For the text-containing cell, return its midpoint in [X, Y] coordinate format. 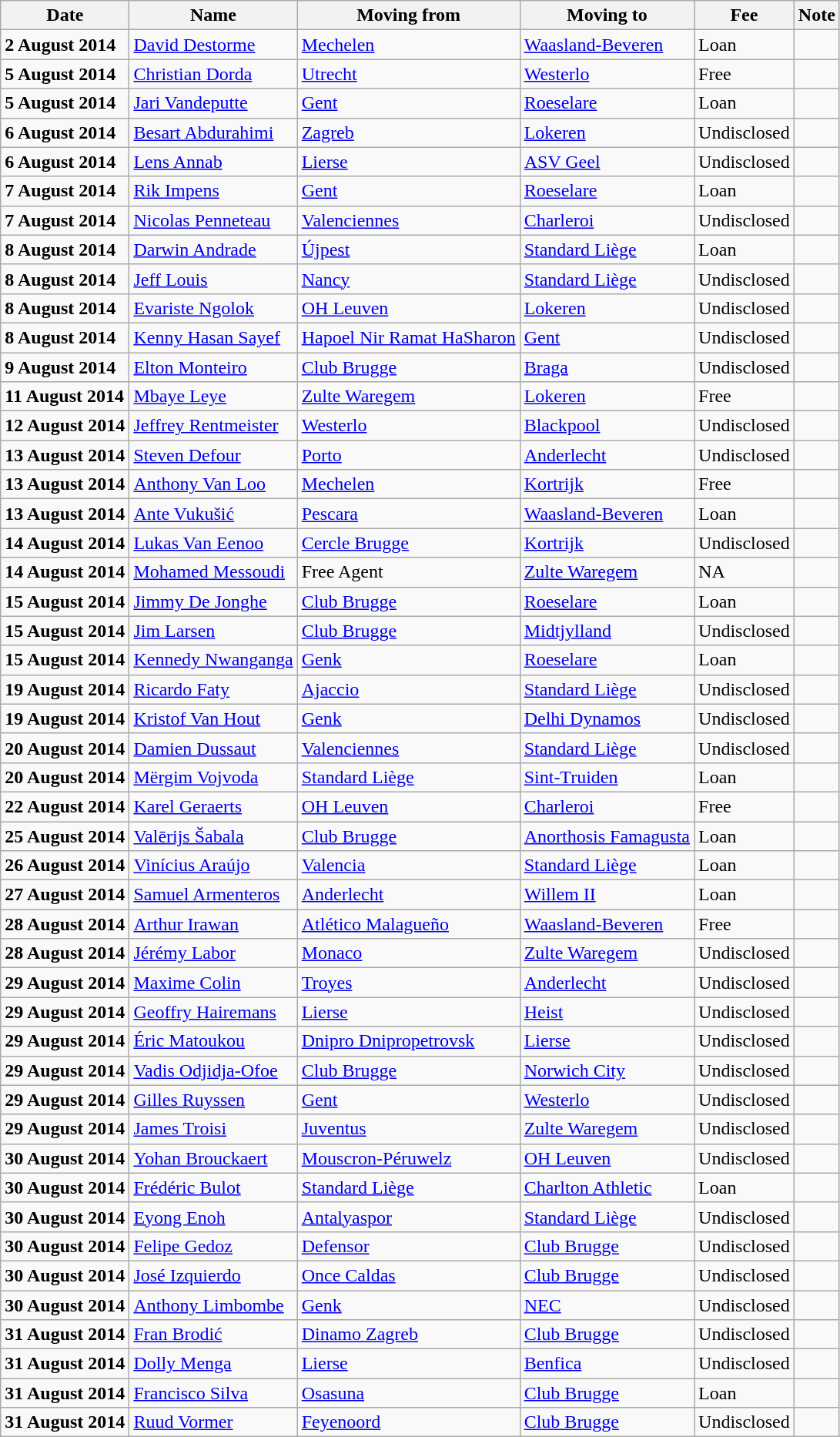
22 August 2014 [65, 806]
Kristof Van Hout [213, 718]
Porto [408, 455]
Yohan Brouckaert [213, 1158]
11 August 2014 [65, 397]
27 August 2014 [65, 895]
Vadis Odjidja-Ofoe [213, 1070]
Note [816, 15]
Elton Monteiro [213, 367]
Felipe Gedoz [213, 1246]
José Izquierdo [213, 1275]
Zagreb [408, 132]
Lens Annab [213, 162]
25 August 2014 [65, 836]
Hapoel Nir Ramat HaSharon [408, 337]
Jérémy Labor [213, 953]
Anorthosis Famagusta [607, 836]
Jari Vandeputte [213, 103]
9 August 2014 [65, 367]
Arthur Irawan [213, 924]
Braga [607, 367]
Dolly Menga [213, 1364]
Delhi Dynamos [607, 718]
Kenny Hasan Sayef [213, 337]
2 August 2014 [65, 45]
Francisco Silva [213, 1393]
Ruud Vormer [213, 1422]
Rik Impens [213, 191]
Free Agent [408, 572]
Jeffrey Rentmeister [213, 426]
Frédéric Bulot [213, 1187]
Benfica [607, 1364]
Jim Larsen [213, 631]
Jimmy De Jonghe [213, 601]
ASV Geel [607, 162]
Atlético Malagueño [408, 924]
Steven Defour [213, 455]
Troyes [408, 983]
Midtjylland [607, 631]
Éric Matoukou [213, 1041]
Nancy [408, 279]
Heist [607, 1012]
Anthony Limbombe [213, 1305]
Pescara [408, 514]
Antalyaspor [408, 1217]
NEC [607, 1305]
Blackpool [607, 426]
Once Caldas [408, 1275]
Valencia [408, 866]
Dnipro Dnipropetrovsk [408, 1041]
Vinícius Araújo [213, 866]
Monaco [408, 953]
Norwich City [607, 1070]
Kennedy Nwanganga [213, 660]
Date [65, 15]
Mbaye Leye [213, 397]
Nicolas Penneteau [213, 220]
Moving to [607, 15]
Moving from [408, 15]
Fee [745, 15]
Ante Vukušić [213, 514]
Cercle Brugge [408, 543]
Gilles Ruyssen [213, 1100]
Christian Dorda [213, 74]
Willem II [607, 895]
Jeff Louis [213, 279]
Eyong Enoh [213, 1217]
Damien Dussaut [213, 748]
NA [745, 572]
Lukas Van Eenoo [213, 543]
Mërgim Vojvoda [213, 777]
Besart Abdurahimi [213, 132]
Maxime Colin [213, 983]
Mohamed Messoudi [213, 572]
Evariste Ngolok [213, 308]
Juventus [408, 1129]
Geoffry Hairemans [213, 1012]
Ajaccio [408, 689]
Fran Brodić [213, 1335]
Osasuna [408, 1393]
Samuel Armenteros [213, 895]
26 August 2014 [65, 866]
Anthony Van Loo [213, 484]
Utrecht [408, 74]
12 August 2014 [65, 426]
Karel Geraerts [213, 806]
Mouscron-Péruwelz [408, 1158]
Ricardo Faty [213, 689]
Darwin Andrade [213, 250]
Name [213, 15]
David Destorme [213, 45]
Dinamo Zagreb [408, 1335]
Defensor [408, 1246]
James Troisi [213, 1129]
Újpest [408, 250]
Sint-Truiden [607, 777]
Charlton Athletic [607, 1187]
Feyenoord [408, 1422]
Valērijs Šabala [213, 836]
